Return [x, y] of the center of cell containing provided text 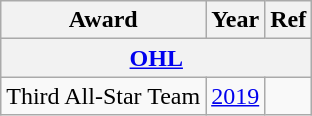
Award [104, 20]
OHL [156, 58]
Ref [288, 20]
Third All-Star Team [104, 96]
2019 [236, 96]
Year [236, 20]
